Return [X, Y] of the center of cell containing provided text 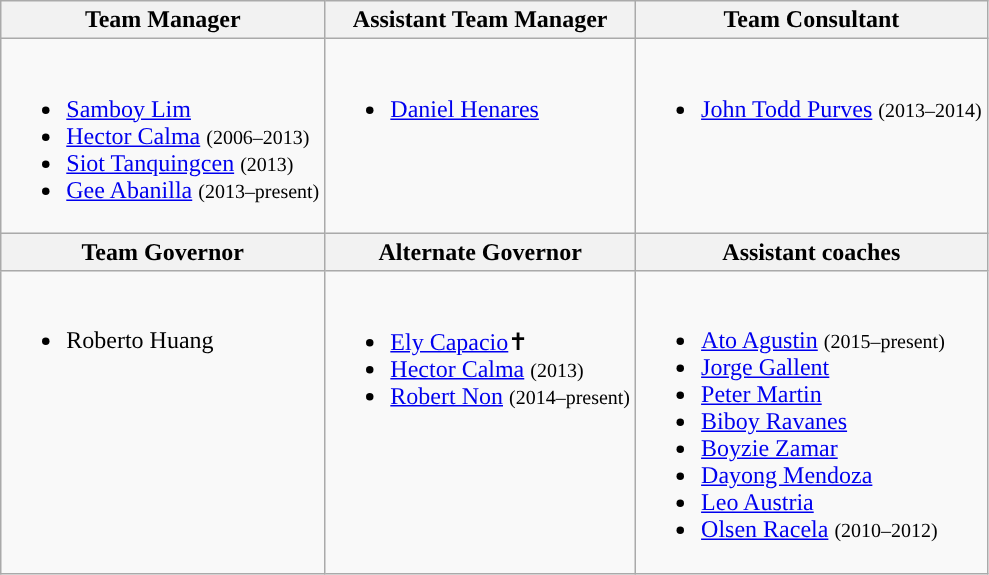
Team Manager [163, 20]
John Todd Purves (2013–2014) [812, 136]
Assistant Team Manager [480, 20]
Ely Capacio✝Hector Calma (2013)Robert Non (2014–present) [480, 422]
Roberto Huang [163, 422]
Alternate Governor [480, 252]
Ato Agustin (2015–present)Jorge GallentPeter MartinBiboy RavanesBoyzie ZamarDayong MendozaLeo AustriaOlsen Racela (2010–2012) [812, 422]
Team Governor [163, 252]
Samboy LimHector Calma (2006–2013)Siot Tanquingcen (2013)Gee Abanilla (2013–present) [163, 136]
Daniel Henares [480, 136]
Assistant coaches [812, 252]
Team Consultant [812, 20]
